Search for the cell housing the specified text and yield its [X, Y] center coordinate. 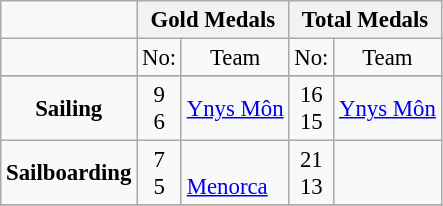
Menorca [234, 174]
9 6 [160, 108]
Sailboarding [69, 174]
16 15 [312, 108]
Sailing [69, 108]
21 13 [312, 174]
7 5 [160, 174]
Total Medals [365, 20]
Gold Medals [213, 20]
